Return the (X, Y) coordinate for the center point of the cell that contains the specified text.  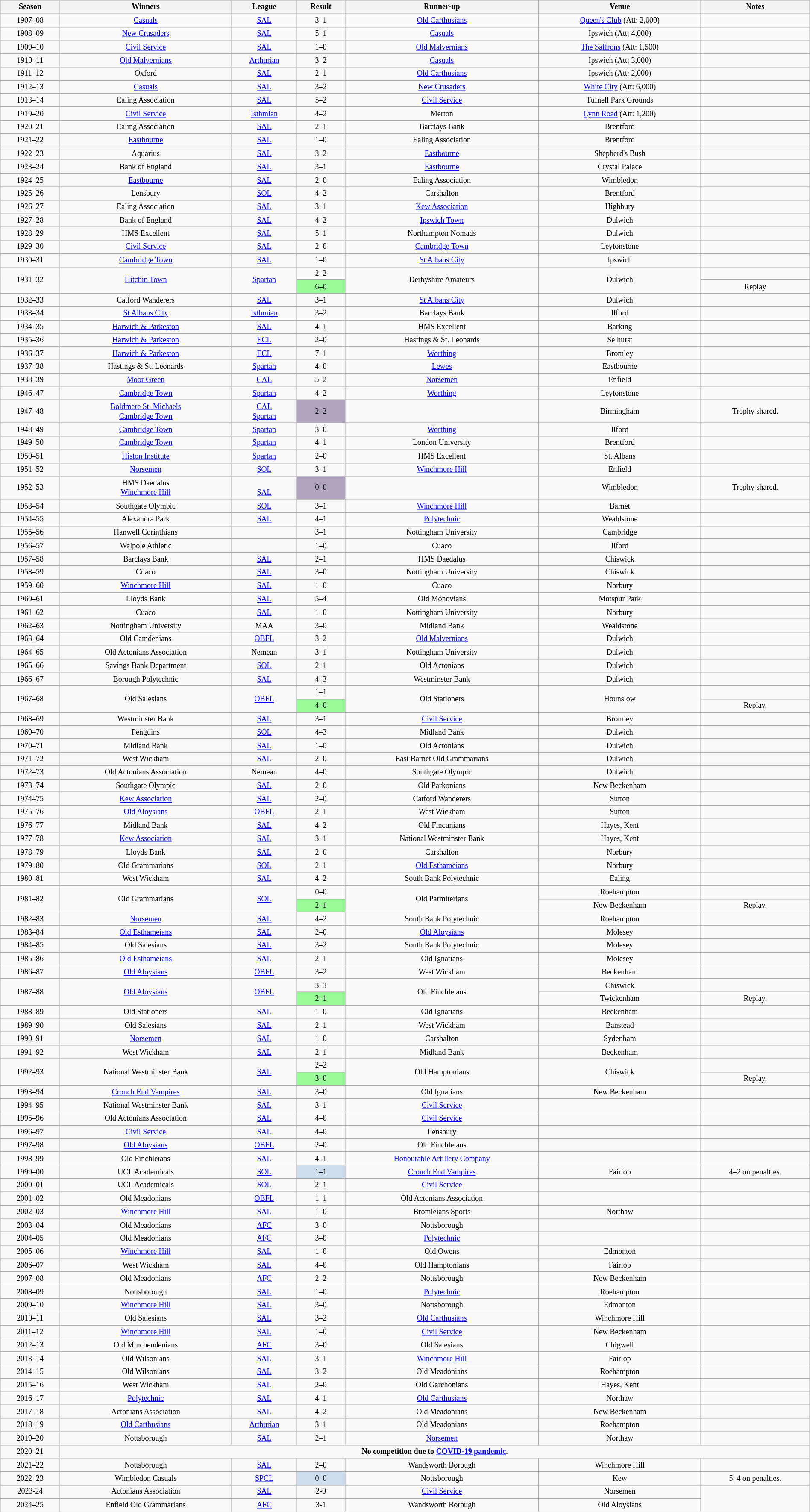
White City (Att: 6,000) (619, 87)
No competition due to COVID-19 pandemic. (435, 1451)
MAA (264, 626)
2000–01 (30, 1185)
1954–55 (30, 519)
7–1 (321, 353)
2011–12 (30, 1332)
Selhurst (619, 340)
1963–64 (30, 639)
1999–00 (30, 1172)
1979–80 (30, 866)
2-0 (321, 1491)
Old Fincunians (442, 826)
1986–87 (30, 972)
1983–84 (30, 932)
Lynn Road (Att: 1,200) (619, 114)
1912–13 (30, 87)
1968–69 (30, 719)
1997–98 (30, 1145)
Old Owens (442, 1252)
1947–48 (30, 412)
1934–35 (30, 327)
1922–23 (30, 154)
1935–36 (30, 340)
1982–83 (30, 919)
Hanwell Corinthians (146, 532)
Barnet (619, 506)
2006–07 (30, 1265)
Old Minchendenians (146, 1345)
HMS Daedalus (442, 559)
2015–16 (30, 1385)
6–0 (321, 286)
2013–14 (30, 1358)
1951–52 (30, 469)
St. Albans (619, 456)
Lewes (442, 367)
1984–85 (30, 945)
2018–19 (30, 1425)
2012–13 (30, 1345)
1911–12 (30, 74)
1927–28 (30, 221)
1959–60 (30, 585)
1975–76 (30, 812)
Borough Polytechnic (146, 679)
Merton (442, 114)
1998–99 (30, 1158)
3–3 (321, 985)
Old Monovians (442, 599)
1926–27 (30, 207)
Season (30, 7)
1971–72 (30, 759)
1948–49 (30, 430)
League (264, 7)
1919–20 (30, 114)
Birmingham (619, 412)
London University (442, 443)
Walpole Athletic (146, 545)
Hounslow (619, 699)
Northampton Nomads (442, 233)
1969–70 (30, 732)
Barking (619, 327)
2007–08 (30, 1279)
1990–91 (30, 1038)
Moor Green (146, 380)
Penguins (146, 732)
Old Parkonians (442, 785)
2010–11 (30, 1318)
1956–57 (30, 545)
1950–51 (30, 456)
Ipswich (Att: 2,000) (619, 74)
1952–53 (30, 488)
5–4 on penalties. (755, 1478)
2002–03 (30, 1212)
1949–50 (30, 443)
2014–15 (30, 1372)
Derbyshire Amateurs (442, 280)
1972–73 (30, 772)
1925–26 (30, 193)
1992–93 (30, 1072)
1995–96 (30, 1119)
Histon Institute (146, 456)
Shepherd's Bush (619, 154)
1957–58 (30, 559)
1991–92 (30, 1052)
2003–04 (30, 1225)
1932–33 (30, 300)
2022–23 (30, 1478)
Result (321, 7)
1929–30 (30, 247)
1989–90 (30, 1026)
1955–56 (30, 532)
Old Camdenians (146, 639)
Hitchin Town (146, 280)
Notes (755, 7)
4–2 on penalties. (755, 1172)
1923–24 (30, 167)
1977–78 (30, 838)
2005–06 (30, 1252)
Sydenham (619, 1038)
Wimbledon Casuals (146, 1478)
Venue (619, 7)
1988–89 (30, 1012)
1936–37 (30, 353)
Replay (755, 286)
1938–39 (30, 380)
Motspur Park (619, 599)
2016–17 (30, 1398)
1928–29 (30, 233)
1921–22 (30, 140)
1973–74 (30, 785)
Enfield Old Grammarians (146, 1505)
1987–88 (30, 992)
SPCL (264, 1478)
1966–67 (30, 679)
Ipswich Town (442, 221)
1907–08 (30, 21)
1980–81 (30, 879)
1996–97 (30, 1132)
1993–94 (30, 1092)
1933–34 (30, 314)
Twickenham (619, 998)
1910–11 (30, 60)
1924–25 (30, 180)
5–4 (321, 599)
1964–65 (30, 652)
1960–61 (30, 599)
1978–79 (30, 852)
Aquarius (146, 154)
Savings Bank Department (146, 666)
Ealing (619, 879)
1965–66 (30, 666)
1976–77 (30, 826)
Ipswich (619, 260)
Alexandra Park (146, 519)
2019–20 (30, 1438)
1946–47 (30, 393)
1970–71 (30, 745)
2023-24 (30, 1491)
2021–22 (30, 1465)
Ipswich (Att: 4,000) (619, 33)
1994–95 (30, 1105)
Ipswich (Att: 3,000) (619, 60)
2020–21 (30, 1451)
1908–09 (30, 33)
HMS DaedalusWinchmore Hill (146, 488)
Oxford (146, 74)
Old Garchonians (442, 1385)
2008–09 (30, 1291)
Crystal Palace (619, 167)
1974–75 (30, 799)
Highbury (619, 207)
1962–63 (30, 626)
1981–82 (30, 899)
East Barnet Old Grammarians (442, 759)
1958–59 (30, 573)
Boldmere St. MichaelsCambridge Town (146, 412)
Chigwell (619, 1345)
1961–62 (30, 612)
Cambridge (619, 532)
Bromleians Sports (442, 1212)
1930–31 (30, 260)
1920–21 (30, 126)
Banstead (619, 1026)
Tufnell Park Grounds (619, 100)
CALSpartan (264, 412)
Honourable Artillery Company (442, 1158)
Queen's Club (Att: 2,000) (619, 21)
1937–38 (30, 367)
1913–14 (30, 100)
2024–25 (30, 1505)
Winners (146, 7)
1985–86 (30, 959)
2009–10 (30, 1305)
Runner-up (442, 7)
CAL (264, 380)
1967–68 (30, 699)
1953–54 (30, 506)
2004–05 (30, 1238)
The Saffrons (Att: 1,500) (619, 47)
2001–02 (30, 1198)
3-1 (321, 1505)
Old Parmiterians (442, 899)
2017–18 (30, 1412)
1931–32 (30, 280)
Kew (619, 1478)
1909–10 (30, 47)
